For the text-containing cell, return its midpoint in (X, Y) coordinate format. 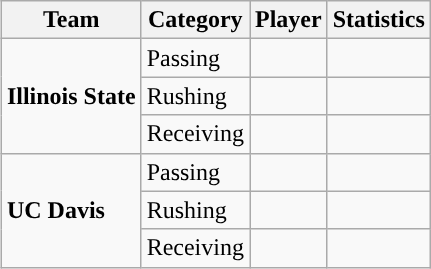
Illinois State (71, 96)
Statistics (378, 20)
Team (71, 20)
Player (289, 20)
UC Davis (71, 210)
Category (195, 20)
